Pinpoint the cell where the given text exists, returning its (x, y) midpoint coordinate. 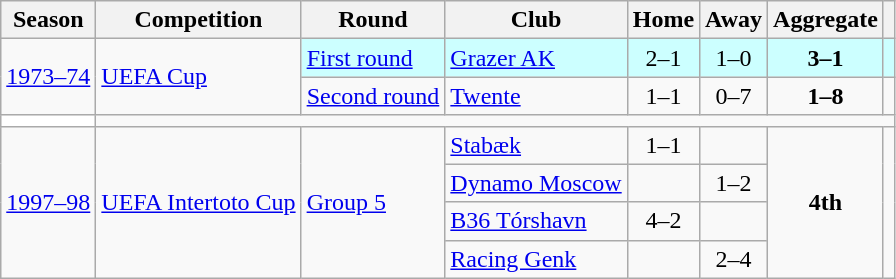
Round (373, 20)
2–4 (734, 259)
1973–74 (48, 77)
UEFA Intertoto Cup (198, 202)
4th (826, 202)
4–2 (663, 221)
Competition (198, 20)
1–8 (826, 96)
1–0 (734, 58)
3–1 (826, 58)
Stabæk (536, 145)
Club (536, 20)
2–1 (663, 58)
0–7 (734, 96)
B36 Tórshavn (536, 221)
Aggregate (826, 20)
Grazer AK (536, 58)
UEFA Cup (198, 77)
Away (734, 20)
1–2 (734, 183)
Group 5 (373, 202)
Home (663, 20)
Dynamo Moscow (536, 183)
Racing Genk (536, 259)
Season (48, 20)
Twente (536, 96)
First round (373, 58)
Second round (373, 96)
1997–98 (48, 202)
